Capture the cell that displays the provided text and extract its [X, Y] central coordinate. 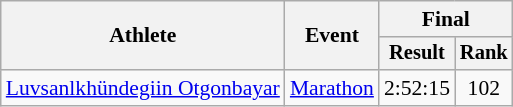
Marathon [332, 88]
Result [417, 54]
2:52:15 [417, 88]
Rank [484, 54]
Athlete [143, 36]
102 [484, 88]
Final [446, 19]
Event [332, 36]
Luvsanlkhündegiin Otgonbayar [143, 88]
